Locate the cell with the specified text and output its [x, y] center coordinate. 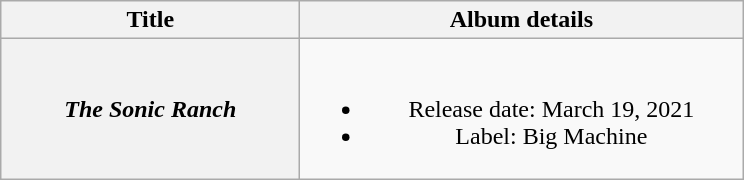
Title [150, 20]
Release date: March 19, 2021Label: Big Machine [522, 109]
The Sonic Ranch [150, 109]
Album details [522, 20]
